Return the [X, Y] coordinate for the center point of the cell that contains the specified text.  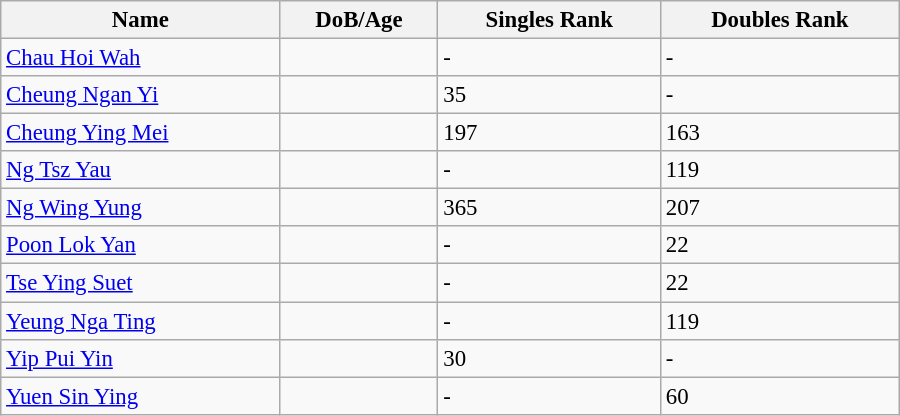
Doubles Rank [780, 20]
Name [140, 20]
35 [549, 95]
Poon Lok Yan [140, 245]
163 [780, 133]
Yip Pui Yin [140, 358]
Chau Hoi Wah [140, 58]
Tse Ying Suet [140, 283]
Singles Rank [549, 20]
Ng Tsz Yau [140, 170]
Yuen Sin Ying [140, 396]
Ng Wing Yung [140, 208]
Yeung Nga Ting [140, 321]
DoB/Age [359, 20]
197 [549, 133]
365 [549, 208]
Cheung Ying Mei [140, 133]
60 [780, 396]
30 [549, 358]
Cheung Ngan Yi [140, 95]
207 [780, 208]
